Search for the cell housing the specified text and yield its (X, Y) center coordinate. 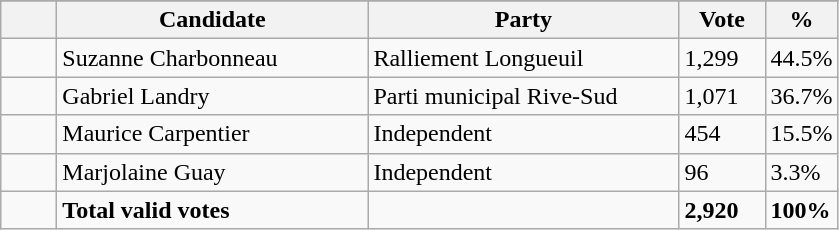
Vote (722, 20)
Suzanne Charbonneau (212, 58)
Marjolaine Guay (212, 172)
96 (722, 172)
1,071 (722, 96)
15.5% (802, 134)
36.7% (802, 96)
Total valid votes (212, 210)
3.3% (802, 172)
454 (722, 134)
Maurice Carpentier (212, 134)
Candidate (212, 20)
1,299 (722, 58)
44.5% (802, 58)
Ralliement Longueuil (524, 58)
% (802, 20)
Parti municipal Rive-Sud (524, 96)
2,920 (722, 210)
Party (524, 20)
100% (802, 210)
Gabriel Landry (212, 96)
